For the text-containing cell, return its midpoint in [x, y] coordinate format. 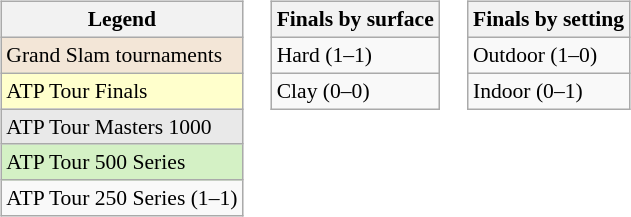
Outdoor (1–0) [548, 55]
Grand Slam tournaments [122, 55]
Legend [122, 20]
Hard (1–1) [356, 55]
Finals by surface [356, 20]
ATP Tour Finals [122, 91]
ATP Tour 250 Series (1–1) [122, 198]
Clay (0–0) [356, 91]
ATP Tour 500 Series [122, 162]
ATP Tour Masters 1000 [122, 127]
Indoor (0–1) [548, 91]
Finals by setting [548, 20]
